For the text-containing cell, return its midpoint in (x, y) coordinate format. 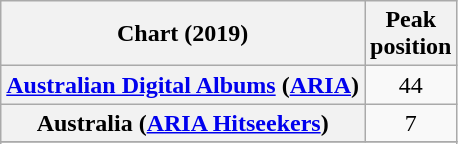
Peakposition (411, 34)
Australia (ARIA Hitseekers) (183, 123)
7 (411, 123)
Chart (2019) (183, 34)
Australian Digital Albums (ARIA) (183, 85)
44 (411, 85)
